Return (x, y) of the center of cell containing provided text 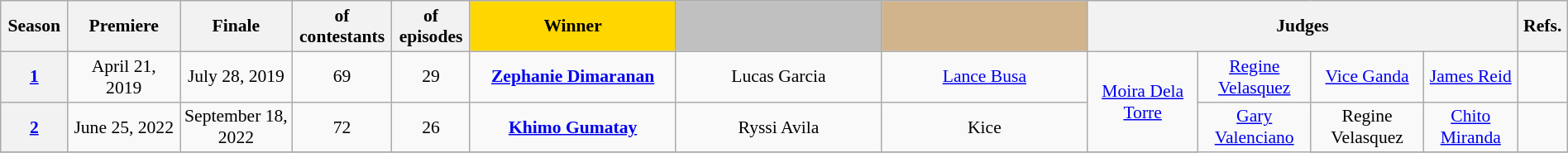
Season (35, 26)
Vice Ganda (1367, 76)
2 (35, 127)
Winner (572, 26)
James Reid (1470, 76)
Gary Valenciano (1254, 127)
72 (342, 127)
Khimo Gumatay (572, 127)
Lance Busa (984, 76)
June 25, 2022 (124, 127)
69 (342, 76)
1 (35, 76)
July 28, 2019 (237, 76)
Kice (984, 127)
26 (431, 127)
September 18, 2022 (237, 127)
of contestants (342, 26)
Lucas Garcia (779, 76)
Refs. (1542, 26)
Chito Miranda (1470, 127)
29 (431, 76)
of episodes (431, 26)
Moira Dela Torre (1143, 102)
Premiere (124, 26)
Judges (1303, 26)
Zephanie Dimaranan (572, 76)
Ryssi Avila (779, 127)
April 21, 2019 (124, 76)
Finale (237, 26)
